Capture the cell that displays the provided text and extract its [x, y] central coordinate. 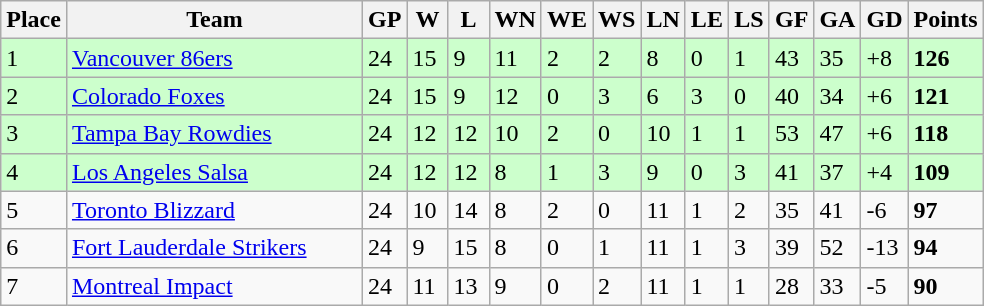
Vancouver 86ers [214, 58]
Montreal Impact [214, 286]
+8 [884, 58]
28 [791, 286]
14 [468, 210]
40 [791, 96]
GP [385, 20]
109 [946, 172]
Tampa Bay Rowdies [214, 134]
LN [663, 20]
Colorado Foxes [214, 96]
-6 [884, 210]
Toronto Blizzard [214, 210]
97 [946, 210]
94 [946, 248]
WN [515, 20]
LS [748, 20]
53 [791, 134]
Fort Lauderdale Strikers [214, 248]
7 [34, 286]
LE [706, 20]
52 [838, 248]
Place [34, 20]
+4 [884, 172]
5 [34, 210]
121 [946, 96]
39 [791, 248]
Los Angeles Salsa [214, 172]
43 [791, 58]
GD [884, 20]
47 [838, 134]
GF [791, 20]
WS [616, 20]
13 [468, 286]
118 [946, 134]
Team [214, 20]
4 [34, 172]
126 [946, 58]
-13 [884, 248]
W [428, 20]
WE [566, 20]
Points [946, 20]
34 [838, 96]
90 [946, 286]
37 [838, 172]
GA [838, 20]
33 [838, 286]
-5 [884, 286]
L [468, 20]
